Output the (x, y) coordinate of the center of the cell containing the given text.  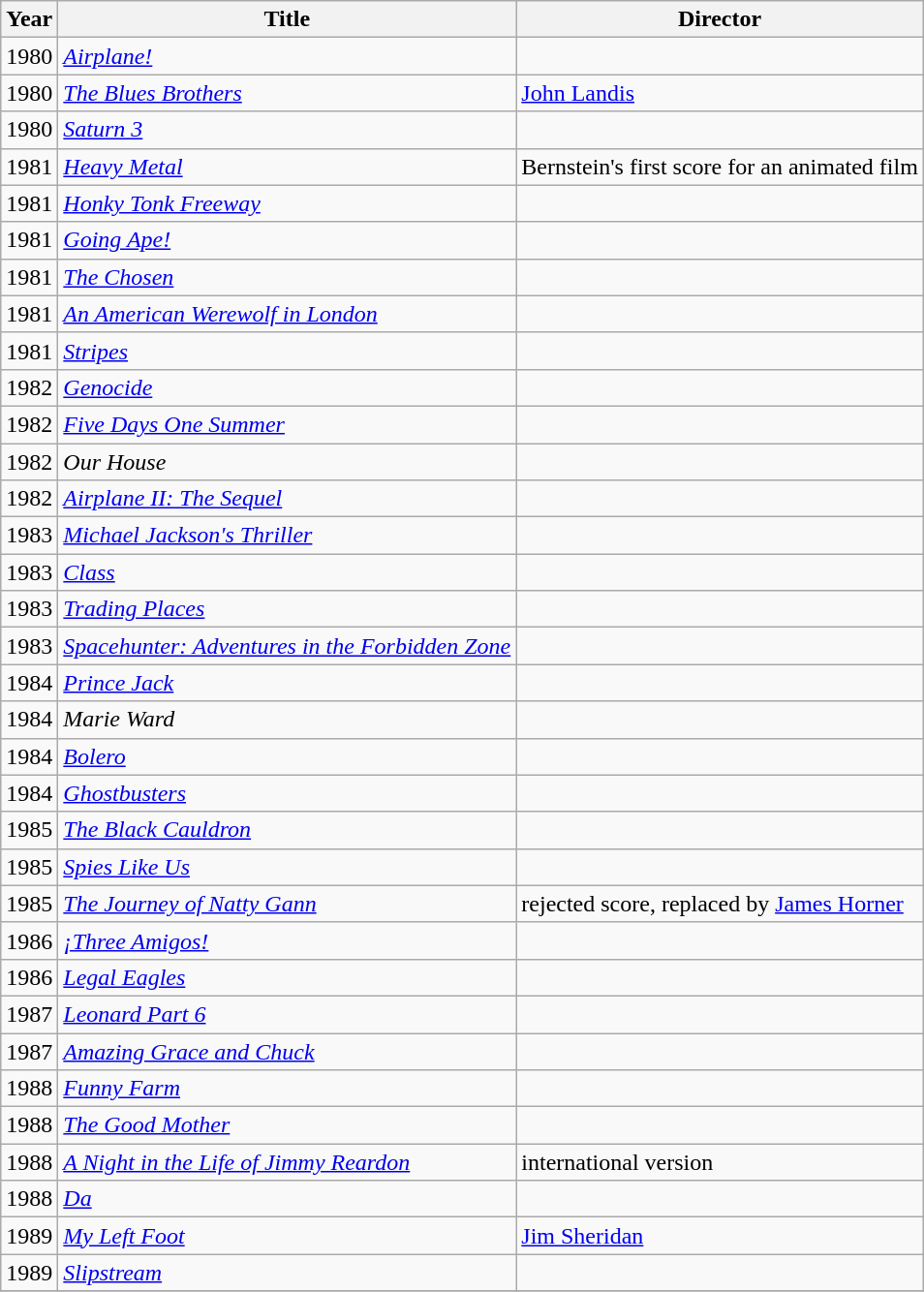
Going Ape! (287, 240)
Saturn 3 (287, 130)
The Chosen (287, 277)
A Night in the Life of Jimmy Reardon (287, 1162)
Five Days One Summer (287, 424)
Slipstream (287, 1273)
Amazing Grace and Chuck (287, 1051)
Spies Like Us (287, 867)
international version (721, 1162)
The Journey of Natty Gann (287, 904)
My Left Foot (287, 1236)
¡Three Amigos! (287, 940)
Director (721, 19)
Marie Ward (287, 720)
Year (29, 19)
Leonard Part 6 (287, 1014)
Title (287, 19)
Stripes (287, 351)
Bernstein's first score for an animated film (721, 167)
Airplane! (287, 56)
Honky Tonk Freeway (287, 203)
Genocide (287, 387)
Bolero (287, 756)
Trading Places (287, 609)
John Landis (721, 93)
Airplane II: The Sequel (287, 499)
Ghostbusters (287, 793)
Michael Jackson's Thriller (287, 536)
Prince Jack (287, 683)
The Black Cauldron (287, 830)
rejected score, replaced by James Horner (721, 904)
An American Werewolf in London (287, 314)
Funny Farm (287, 1089)
Our House (287, 462)
Class (287, 572)
The Blues Brothers (287, 93)
Da (287, 1199)
Spacehunter: Adventures in the Forbidden Zone (287, 646)
Jim Sheridan (721, 1236)
Heavy Metal (287, 167)
The Good Mother (287, 1125)
Legal Eagles (287, 977)
